Locate the cell with the specified text and output its [x, y] center coordinate. 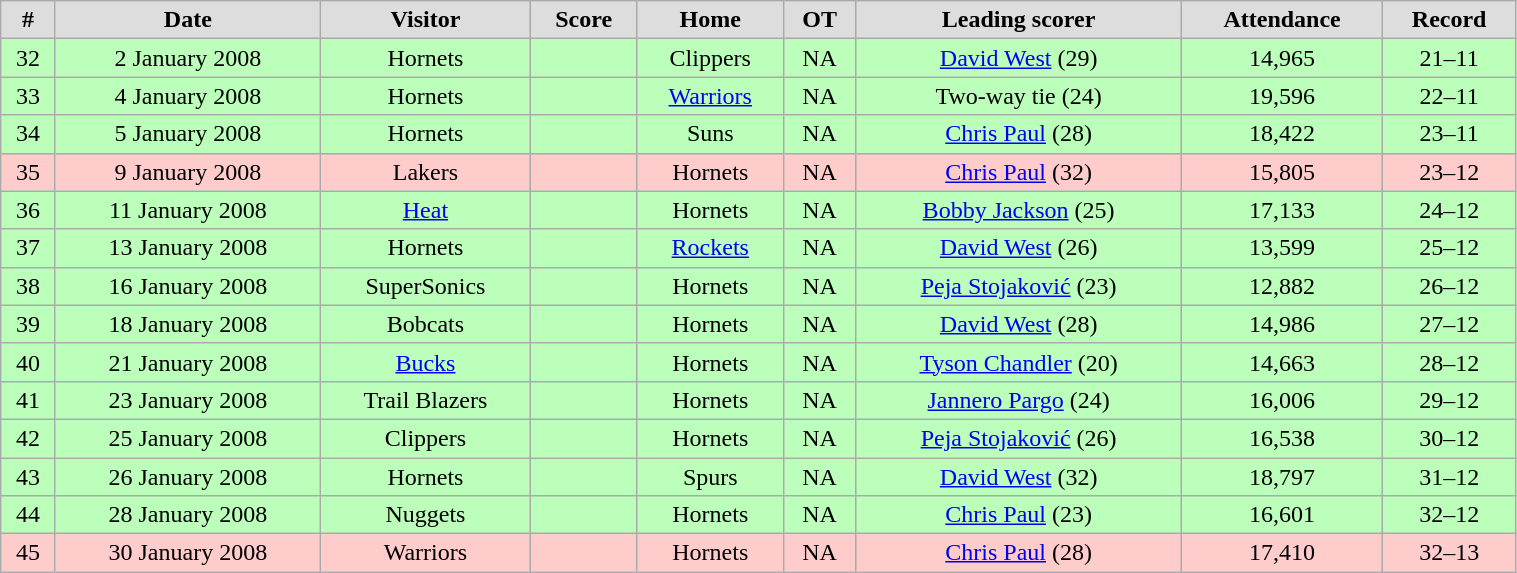
5 January 2008 [188, 134]
36 [28, 210]
Chris Paul (32) [1018, 172]
Bobby Jackson (25) [1018, 210]
33 [28, 96]
OT [820, 20]
Jannero Pargo (24) [1018, 400]
25 January 2008 [188, 438]
Lakers [425, 172]
22–11 [1449, 96]
23–11 [1449, 134]
17,133 [1282, 210]
Score [584, 20]
45 [28, 553]
SuperSonics [425, 286]
30 January 2008 [188, 553]
14,965 [1282, 58]
Peja Stojaković (23) [1018, 286]
David West (26) [1018, 248]
Record [1449, 20]
David West (32) [1018, 477]
16,006 [1282, 400]
Home [710, 20]
37 [28, 248]
16,601 [1282, 515]
9 January 2008 [188, 172]
27–12 [1449, 324]
Two-way tie (24) [1018, 96]
23 January 2008 [188, 400]
# [28, 20]
32–12 [1449, 515]
18 January 2008 [188, 324]
26–12 [1449, 286]
19,596 [1282, 96]
Bucks [425, 362]
16 January 2008 [188, 286]
42 [28, 438]
Attendance [1282, 20]
38 [28, 286]
39 [28, 324]
44 [28, 515]
30–12 [1449, 438]
32–13 [1449, 553]
Leading scorer [1018, 20]
4 January 2008 [188, 96]
11 January 2008 [188, 210]
Trail Blazers [425, 400]
14,663 [1282, 362]
18,797 [1282, 477]
21 January 2008 [188, 362]
25–12 [1449, 248]
28–12 [1449, 362]
34 [28, 134]
43 [28, 477]
32 [28, 58]
17,410 [1282, 553]
Nuggets [425, 515]
35 [28, 172]
29–12 [1449, 400]
28 January 2008 [188, 515]
31–12 [1449, 477]
Tyson Chandler (20) [1018, 362]
13 January 2008 [188, 248]
Visitor [425, 20]
Date [188, 20]
26 January 2008 [188, 477]
Chris Paul (23) [1018, 515]
13,599 [1282, 248]
Heat [425, 210]
Suns [710, 134]
15,805 [1282, 172]
Rockets [710, 248]
18,422 [1282, 134]
41 [28, 400]
Peja Stojaković (26) [1018, 438]
Bobcats [425, 324]
40 [28, 362]
12,882 [1282, 286]
14,986 [1282, 324]
16,538 [1282, 438]
24–12 [1449, 210]
David West (28) [1018, 324]
2 January 2008 [188, 58]
21–11 [1449, 58]
23–12 [1449, 172]
Spurs [710, 477]
David West (29) [1018, 58]
